Return the [x, y] coordinate for the center point of the cell that contains the specified text.  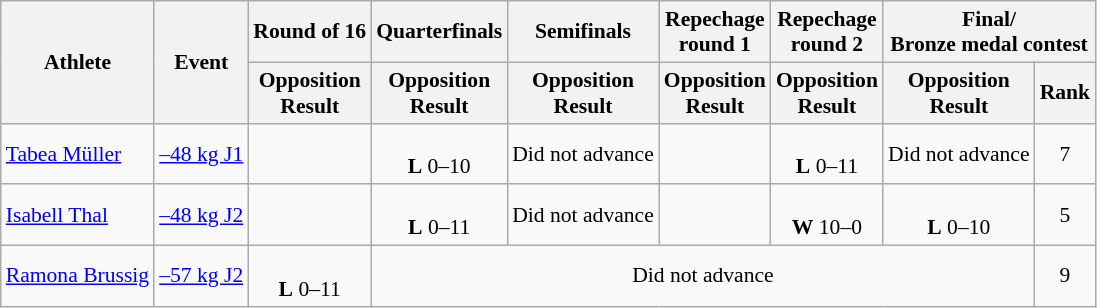
Tabea Müller [78, 154]
–48 kg J1 [201, 154]
Repechage round 2 [827, 32]
Event [201, 62]
Ramona Brussig [78, 276]
Final/Bronze medal contest [989, 32]
9 [1066, 276]
Repechage round 1 [715, 32]
5 [1066, 216]
W 10–0 [827, 216]
Semifinals [583, 32]
Rank [1066, 92]
Athlete [78, 62]
7 [1066, 154]
–48 kg J2 [201, 216]
Isabell Thal [78, 216]
Round of 16 [310, 32]
–57 kg J2 [201, 276]
Quarterfinals [439, 32]
